Detect which cell encompasses the target text, then output its (X, Y) center coordinate. 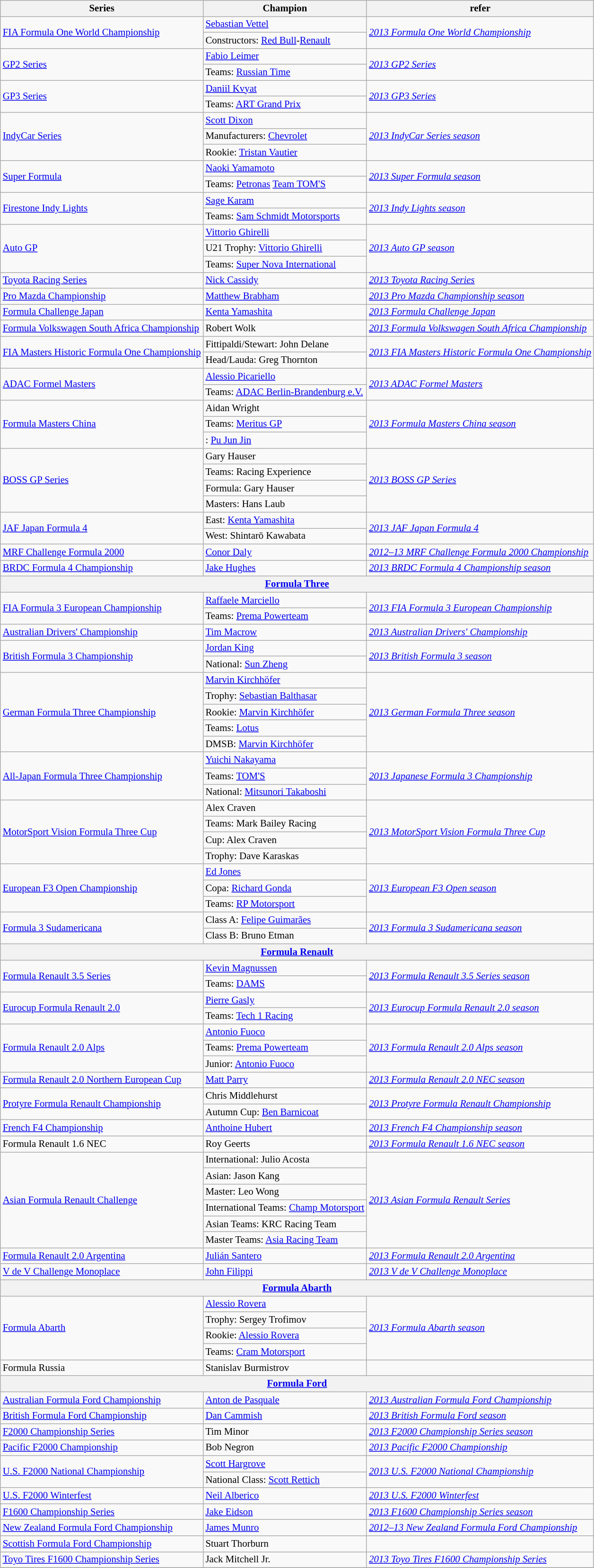
Formula Three (297, 584)
Master: Leo Wong (285, 1192)
John Filippi (285, 1272)
U.S. F2000 National Championship (102, 1472)
Super Formula (102, 176)
Asian Teams: KRC Racing Team (285, 1224)
Teams: DAMS (285, 984)
Formula Masters China (102, 424)
Rookie: Marvin Kirchhöfer (285, 712)
Teams: Petronas Team TOM'S (285, 184)
2013 Eurocup Formula Renault 2.0 season (480, 1008)
National: Sun Zheng (285, 664)
Formula Renault 2.0 Argentina (102, 1256)
Protyre Formula Renault Championship (102, 1104)
Trophy: Sebastian Balthasar (285, 696)
Chris Middlehurst (285, 1096)
Teams: Sam Schmidt Motorsports (285, 216)
Teams: ART Grand Prix (285, 104)
: Pu Jun Jin (285, 440)
refer (480, 9)
Julián Santero (285, 1256)
Auto GP (102, 248)
2013 Toyo Tires F1600 Championship Series (480, 1560)
2013 Formula Renault 2.0 NEC season (480, 1080)
2013 Formula Renault 1.6 NEC season (480, 1144)
National Class: Scott Rettich (285, 1480)
Dan Cammish (285, 1416)
Teams: TOM'S (285, 776)
International Teams: Champ Motorsport (285, 1208)
2013 Formula Renault 2.0 Alps season (480, 1048)
Alessio Picariello (285, 376)
BOSS GP Series (102, 480)
2013 BOSS GP Series (480, 480)
Scott Dixon (285, 121)
V de V Challenge Monoplace (102, 1272)
Cup: Alex Craven (285, 840)
2013 Auto GP season (480, 248)
Series (102, 9)
Australian Formula Ford Championship (102, 1400)
2013 V de V Challenge Monoplace (480, 1272)
Nick Cassidy (285, 280)
Antonio Fuoco (285, 1032)
2013 ADAC Formel Masters (480, 384)
2013 Australian Formula Ford Championship (480, 1400)
F2000 Championship Series (102, 1432)
Firestone Indy Lights (102, 208)
2013 F2000 Championship Series season (480, 1432)
British Formula Ford Championship (102, 1416)
FIA Masters Historic Formula One Championship (102, 352)
All-Japan Formula Three Championship (102, 776)
Formula Renault 2.0 Northern European Cup (102, 1080)
2013 Formula Renault 3.5 Series season (480, 976)
Conor Daly (285, 552)
Tim Minor (285, 1432)
Formula 3 Sudamericana (102, 928)
Robert Wolk (285, 328)
West: Shintarō Kawabata (285, 536)
Rookie: Alessio Rovera (285, 1336)
Naoki Yamamoto (285, 168)
Scottish Formula Ford Championship (102, 1544)
Champion (285, 9)
2013 Formula Masters China season (480, 424)
Anton de Pasquale (285, 1400)
2013 Protyre Formula Renault Championship (480, 1104)
European F3 Open Championship (102, 888)
Toyo Tires F1600 Championship Series (102, 1560)
Asian Formula Renault Challenge (102, 1199)
2013 Formula Abarth season (480, 1328)
2013 Australian Drivers' Championship (480, 632)
Eurocup Formula Renault 2.0 (102, 1008)
Ed Jones (285, 872)
French F4 Championship (102, 1128)
Head/Lauda: Greg Thornton (285, 360)
Matt Parry (285, 1080)
U.S. F2000 Winterfest (102, 1496)
2013 Super Formula season (480, 176)
2013 BRDC Formula 4 Championship season (480, 568)
JAF Japan Formula 4 (102, 528)
Formula: Gary Hauser (285, 488)
2013 German Formula Three season (480, 712)
U21 Trophy: Vittorio Ghirelli (285, 248)
Alessio Rovera (285, 1304)
GP3 Series (102, 96)
2013 FIA Formula 3 European Championship (480, 608)
British Formula 3 Championship (102, 656)
2013 French F4 Championship season (480, 1128)
Kevin Magnussen (285, 968)
BRDC Formula 4 Championship (102, 568)
Gary Hauser (285, 456)
Tim Macrow (285, 632)
Teams: RP Motorsport (285, 904)
FIA Formula One World Championship (102, 32)
2013 Formula Renault 2.0 Argentina (480, 1256)
Yuichi Nakayama (285, 760)
2012–13 New Zealand Formula Ford Championship (480, 1528)
Manufacturers: Chevrolet (285, 136)
Fabio Leimer (285, 56)
MRF Challenge Formula 2000 (102, 552)
Scott Hargrove (285, 1464)
2013 F1600 Championship Series season (480, 1512)
Jake Eidson (285, 1512)
2013 Formula Challenge Japan (480, 312)
Trophy: Sergey Trofimov (285, 1320)
Formula Russia (102, 1368)
2013 U.S. F2000 National Championship (480, 1472)
Jake Hughes (285, 568)
Anthoine Hubert (285, 1128)
Marvin Kirchhöfer (285, 680)
2013 IndyCar Series season (480, 137)
Formula Challenge Japan (102, 312)
Toyota Racing Series (102, 280)
Trophy: Dave Karaskas (285, 856)
2013 Pacific F2000 Championship (480, 1448)
Master Teams: Asia Racing Team (285, 1240)
Teams: Racing Experience (285, 472)
2013 GP2 Series (480, 64)
Pacific F2000 Championship (102, 1448)
International: Julio Acosta (285, 1160)
Asian: Jason Kang (285, 1176)
Stanislav Burmistrov (285, 1368)
East: Kenta Yamashita (285, 520)
Teams: Cram Motorsport (285, 1352)
Pierre Gasly (285, 1000)
German Formula Three Championship (102, 712)
Teams: Lotus (285, 728)
Autumn Cup: Ben Barnicoat (285, 1112)
2013 FIA Masters Historic Formula One Championship (480, 352)
F1600 Championship Series (102, 1512)
Fittipaldi/Stewart: John Delane (285, 344)
Neil Alberico (285, 1496)
Formula Renault (297, 952)
Formula Volkswagen South Africa Championship (102, 328)
Junior: Antonio Fuoco (285, 1064)
Bob Negron (285, 1448)
2013 Asian Formula Renault Series (480, 1199)
Teams: Tech 1 Racing (285, 1016)
Teams: Super Nova International (285, 264)
MotorSport Vision Formula Three Cup (102, 832)
2013 JAF Japan Formula 4 (480, 528)
2013 European F3 Open season (480, 888)
IndyCar Series (102, 137)
Jordan King (285, 648)
Vittorio Ghirelli (285, 232)
2013 Toyota Racing Series (480, 280)
Teams: ADAC Berlin-Brandenburg e.V. (285, 392)
2013 U.S. F2000 Winterfest (480, 1496)
Class A: Felipe Guimarães (285, 920)
Teams: Meritus GP (285, 424)
Australian Drivers' Championship (102, 632)
Copa: Richard Gonda (285, 888)
Rookie: Tristan Vautier (285, 152)
2013 Indy Lights season (480, 208)
2013 GP3 Series (480, 96)
2013 British Formula 3 season (480, 656)
GP2 Series (102, 64)
2013 British Formula Ford season (480, 1416)
Kenta Yamashita (285, 312)
FIA Formula 3 European Championship (102, 608)
Sebastian Vettel (285, 24)
2012–13 MRF Challenge Formula 2000 Championship (480, 552)
2013 Pro Mazda Championship season (480, 296)
2013 MotorSport Vision Formula Three Cup (480, 832)
2013 Formula 3 Sudamericana season (480, 928)
Teams: Russian Time (285, 72)
Daniil Kvyat (285, 88)
Stuart Thorburn (285, 1544)
Aidan Wright (285, 408)
James Munro (285, 1528)
ADAC Formel Masters (102, 384)
Teams: Mark Bailey Racing (285, 824)
Sage Karam (285, 200)
Pro Mazda Championship (102, 296)
Alex Craven (285, 808)
Raffaele Marciello (285, 600)
2013 Japanese Formula 3 Championship (480, 776)
New Zealand Formula Ford Championship (102, 1528)
Constructors: Red Bull-Renault (285, 40)
Masters: Hans Laub (285, 504)
Jack Mitchell Jr. (285, 1560)
National: Mitsunori Takaboshi (285, 792)
Matthew Brabham (285, 296)
2013 Formula One World Championship (480, 32)
Formula Renault 3.5 Series (102, 976)
DMSB: Marvin Kirchhöfer (285, 744)
Roy Geerts (285, 1144)
Formula Renault 2.0 Alps (102, 1048)
Class B: Bruno Etman (285, 936)
2013 Formula Volkswagen South Africa Championship (480, 328)
Formula Ford (297, 1384)
Formula Renault 1.6 NEC (102, 1144)
